Determine the [X, Y] coordinate at the center of the cell enclosing the given text.  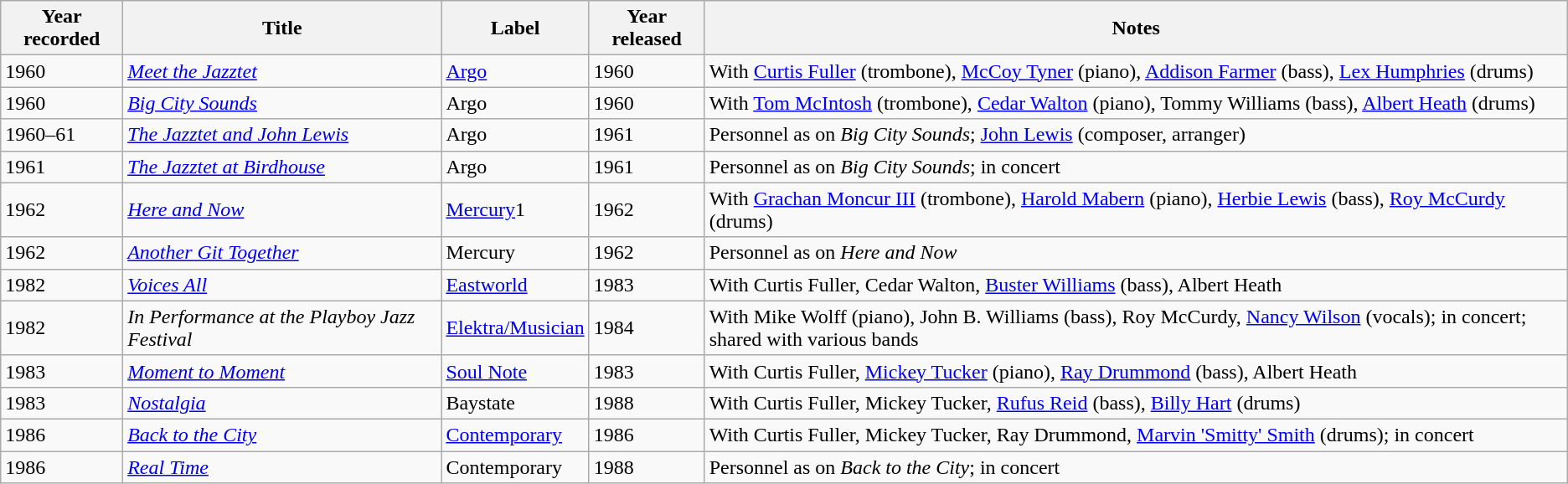
1984 [647, 328]
Year released [647, 28]
Meet the Jazztet [282, 71]
The Jazztet and John Lewis [282, 135]
With Curtis Fuller, Cedar Walton, Buster Williams (bass), Albert Heath [1136, 285]
In Performance at the Playboy Jazz Festival [282, 328]
Elektra/Musician [515, 328]
Baystate [515, 403]
Year recorded [62, 28]
The Jazztet at Birdhouse [282, 167]
Personnel as on Big City Sounds; John Lewis (composer, arranger) [1136, 135]
Nostalgia [282, 403]
Voices All [282, 285]
With Curtis Fuller, Mickey Tucker, Rufus Reid (bass), Billy Hart (drums) [1136, 403]
With Grachan Moncur III (trombone), Harold Mabern (piano), Herbie Lewis (bass), Roy McCurdy (drums) [1136, 209]
Here and Now [282, 209]
Eastworld [515, 285]
With Curtis Fuller (trombone), McCoy Tyner (piano), Addison Farmer (bass), Lex Humphries (drums) [1136, 71]
Personnel as on Big City Sounds; in concert [1136, 167]
With Curtis Fuller, Mickey Tucker, Ray Drummond, Marvin 'Smitty' Smith (drums); in concert [1136, 435]
Personnel as on Back to the City; in concert [1136, 466]
1960–61 [62, 135]
Notes [1136, 28]
With Curtis Fuller, Mickey Tucker (piano), Ray Drummond (bass), Albert Heath [1136, 371]
Personnel as on Here and Now [1136, 253]
Real Time [282, 466]
Soul Note [515, 371]
With Tom McIntosh (trombone), Cedar Walton (piano), Tommy Williams (bass), Albert Heath (drums) [1136, 103]
With Mike Wolff (piano), John B. Williams (bass), Roy McCurdy, Nancy Wilson (vocals); in concert; shared with various bands [1136, 328]
Mercury [515, 253]
Big City Sounds [282, 103]
Another Git Together [282, 253]
Mercury1 [515, 209]
Title [282, 28]
Label [515, 28]
Back to the City [282, 435]
Moment to Moment [282, 371]
